Capture the cell that displays the provided text and extract its [x, y] central coordinate. 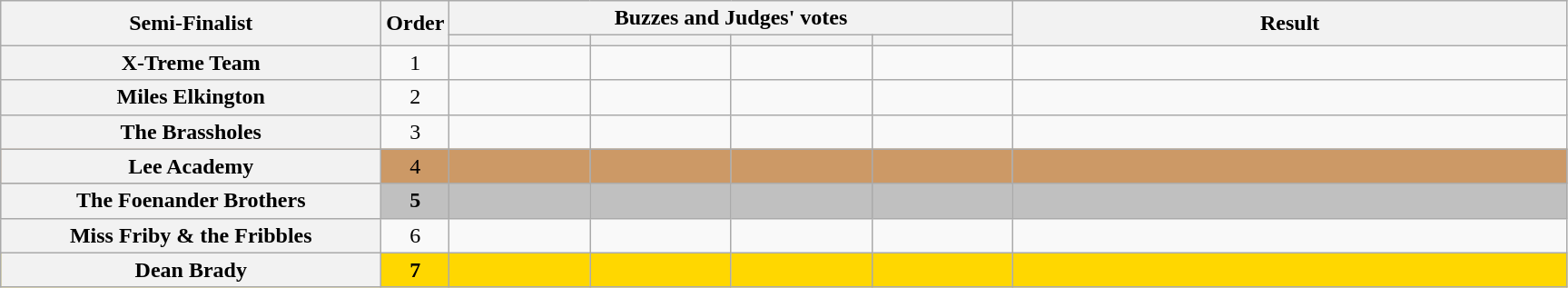
Miles Elkington [191, 97]
Result [1289, 24]
Dean Brady [191, 270]
Miss Friby & the Fribbles [191, 235]
4 [416, 166]
Order [416, 24]
1 [416, 63]
7 [416, 270]
Lee Academy [191, 166]
The Foenander Brothers [191, 201]
The Brassholes [191, 132]
6 [416, 235]
5 [416, 201]
Buzzes and Judges' votes [731, 18]
3 [416, 132]
Semi-Finalist [191, 24]
2 [416, 97]
X-Treme Team [191, 63]
